Return the (x, y) coordinate for the center point of the cell that contains the specified text.  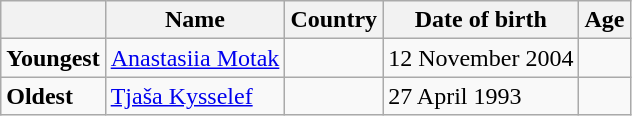
Youngest (53, 58)
Date of birth (481, 20)
Name (195, 20)
27 April 1993 (481, 96)
Age (604, 20)
Oldest (53, 96)
12 November 2004 (481, 58)
Country (334, 20)
Tjaša Kysselef (195, 96)
Anastasiia Motak (195, 58)
